Identify which cell holds the provided text, then report its (X, Y) central coordinate. 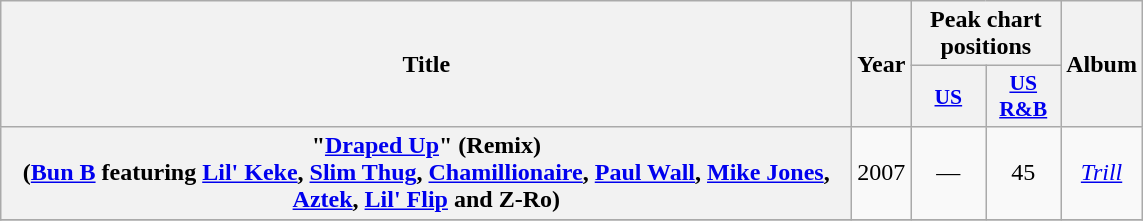
USR&B (1024, 96)
Year (882, 64)
Title (426, 64)
2007 (882, 173)
US (948, 96)
Album (1102, 64)
Peak chart positions (986, 34)
"Draped Up" (Remix)(Bun B featuring Lil' Keke, Slim Thug, Chamillionaire, Paul Wall, Mike Jones, Aztek, Lil' Flip and Z-Ro) (426, 173)
45 (1024, 173)
— (948, 173)
Trill (1102, 173)
